Return (X, Y) of the center of cell containing provided text 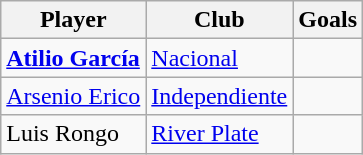
Goals (328, 20)
Nacional (220, 58)
River Plate (220, 134)
Independiente (220, 96)
Luis Rongo (74, 134)
Club (220, 20)
Arsenio Erico (74, 96)
Player (74, 20)
Atilio García (74, 58)
